From the cell containing the given text, extract its center point as (X, Y) coordinate. 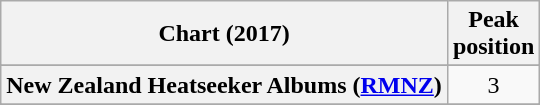
3 (493, 85)
New Zealand Heatseeker Albums (RMNZ) (224, 85)
Chart (2017) (224, 34)
Peakposition (493, 34)
